Pinpoint the cell where the given text exists, returning its [x, y] midpoint coordinate. 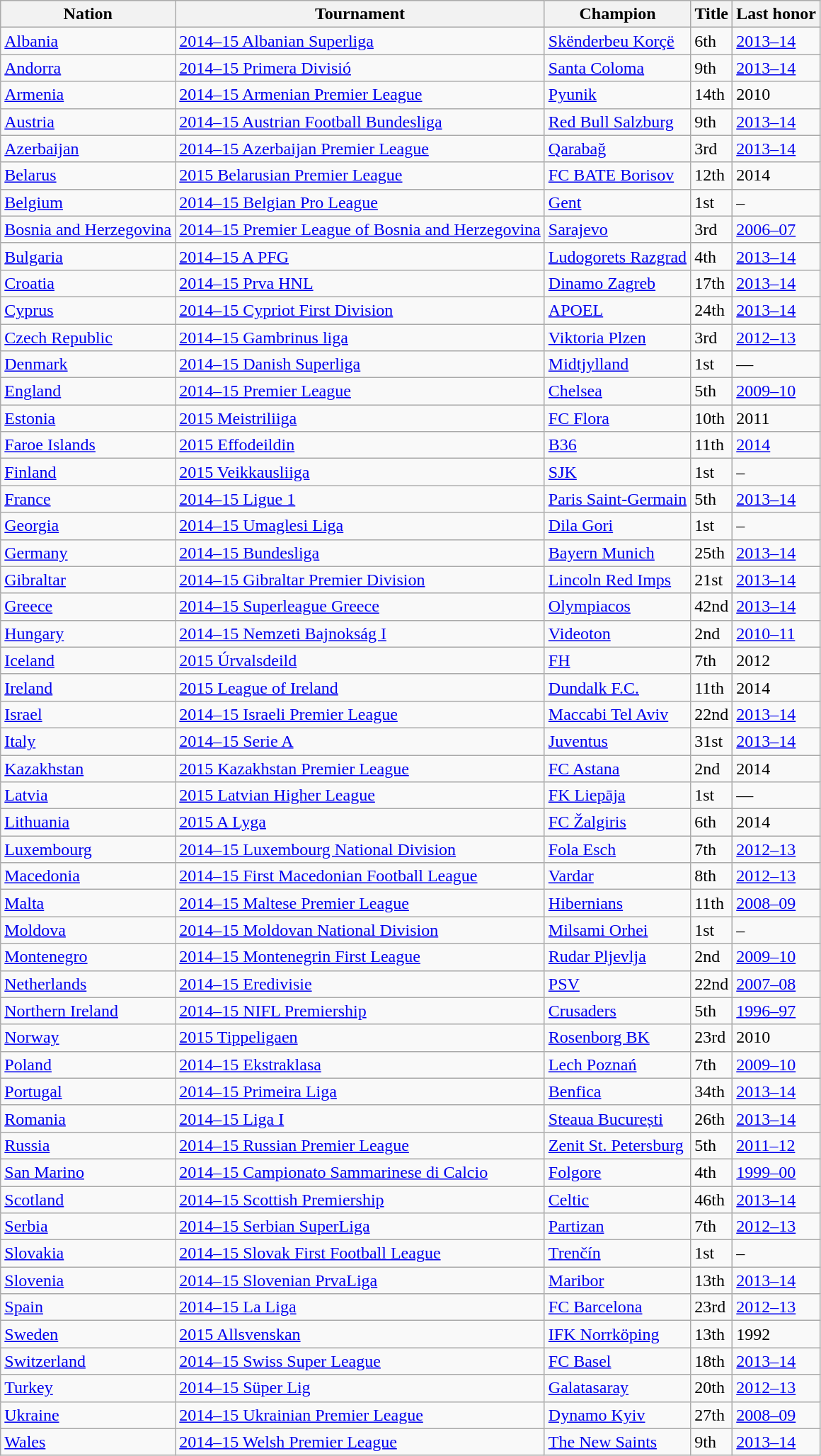
FC Flora [617, 418]
Rosenborg BK [617, 1038]
FC Barcelona [617, 1307]
Sweden [88, 1334]
10th [712, 418]
12th [712, 176]
Steaua București [617, 1118]
2007–08 [776, 984]
2014–15 Superleague Greece [360, 607]
Armenia [88, 95]
Bosnia and Herzegovina [88, 229]
46th [712, 1200]
Serbia [88, 1227]
Portugal [88, 1091]
San Marino [88, 1172]
2014–15 Prva HNL [360, 283]
2014–15 Premier League of Bosnia and Herzegovina [360, 229]
Lithuania [88, 822]
Azerbaijan [88, 149]
Juventus [617, 741]
Scotland [88, 1200]
Albania [88, 41]
17th [712, 283]
FC BATE Borisov [617, 176]
2014–15 La Liga [360, 1307]
Nation [88, 14]
2014–15 Maltese Premier League [360, 903]
Ireland [88, 687]
Celtic [617, 1200]
Netherlands [88, 984]
FC Basel [617, 1361]
2014–15 Ekstraklasa [360, 1065]
2015 Belarusian Premier League [360, 176]
FK Liepāja [617, 796]
2014–15 Umaglesi Liga [360, 526]
Benfica [617, 1091]
2014–15 Luxembourg National Division [360, 849]
Croatia [88, 283]
Kazakhstan [88, 768]
Belgium [88, 202]
Northern Ireland [88, 1011]
Santa Coloma [617, 68]
Romania [88, 1118]
2014–15 A PFG [360, 256]
2014–15 Belgian Pro League [360, 202]
2015 A Lyga [360, 822]
Folgore [617, 1172]
Ludogorets Razgrad [617, 256]
Hungary [88, 634]
FC Astana [617, 768]
Tournament [360, 14]
2014–15 Gambrinus liga [360, 338]
18th [712, 1361]
Greece [88, 607]
Moldova [88, 930]
Finland [88, 472]
Bulgaria [88, 256]
Wales [88, 1442]
FH [617, 660]
2014–15 First Macedonian Football League [360, 876]
2014–15 Serie A [360, 741]
2014–15 Moldovan National Division [360, 930]
2014–15 Ligue 1 [360, 499]
2014–15 Scottish Premiership [360, 1200]
2010–11 [776, 634]
2014–15 Slovak First Football League [360, 1254]
Estonia [88, 418]
Skënderbeu Korçë [617, 41]
Austria [88, 122]
APOEL [617, 310]
Gibraltar [88, 580]
Andorra [88, 68]
FC Žalgiris [617, 822]
Denmark [88, 365]
Qarabağ [617, 149]
2015 Latvian Higher League [360, 796]
The New Saints [617, 1442]
Viktoria Plzen [617, 338]
1992 [776, 1334]
Faroe Islands [88, 445]
SJK [617, 472]
Russia [88, 1145]
Partizan [617, 1227]
Fola Esch [617, 849]
2014–15 Gibraltar Premier Division [360, 580]
2014–15 Primeira Liga [360, 1091]
Spain [88, 1307]
Latvia [88, 796]
2014–15 Slovenian PrvaLiga [360, 1280]
2014–15 Ukrainian Premier League [360, 1415]
2014–15 Austrian Football Bundesliga [360, 122]
Gent [617, 202]
24th [712, 310]
14th [712, 95]
Champion [617, 14]
Dila Gori [617, 526]
2014–15 Montenegrin First League [360, 957]
2015 League of Ireland [360, 687]
2014–15 NIFL Premiership [360, 1011]
Slovakia [88, 1254]
26th [712, 1118]
2014–15 Premier League [360, 391]
2014–15 Eredivisie [360, 984]
Germany [88, 553]
2015 Tippeligaen [360, 1038]
France [88, 499]
2014–15 Russian Premier League [360, 1145]
England [88, 391]
Pyunik [617, 95]
2014–15 Azerbaijan Premier League [360, 149]
Belarus [88, 176]
2006–07 [776, 229]
Switzerland [88, 1361]
Red Bull Salzburg [617, 122]
Montenegro [88, 957]
Chelsea [617, 391]
2012 [776, 660]
B36 [617, 445]
Title [712, 14]
2014–15 Israeli Premier League [360, 714]
34th [712, 1091]
Lech Poznań [617, 1065]
Norway [88, 1038]
2014–15 Campionato Sammarinese di Calcio [360, 1172]
PSV [617, 984]
Poland [88, 1065]
8th [712, 876]
2014–15 Cypriot First Division [360, 310]
2011–12 [776, 1145]
IFK Norrköping [617, 1334]
2014–15 Albanian Superliga [360, 41]
Zenit St. Petersburg [617, 1145]
Dynamo Kyiv [617, 1415]
21st [712, 580]
25th [712, 553]
Vardar [617, 876]
2014–15 Bundesliga [360, 553]
Hibernians [617, 903]
Midtjylland [617, 365]
Last honor [776, 14]
Macedonia [88, 876]
42nd [712, 607]
2014–15 Armenian Premier League [360, 95]
Trenčín [617, 1254]
2015 Úrvalsdeild [360, 660]
Israel [88, 714]
Turkey [88, 1388]
2011 [776, 418]
Paris Saint-Germain [617, 499]
Videoton [617, 634]
Crusaders [617, 1011]
2014–15 Nemzeti Bajnokság I [360, 634]
Olympiacos [617, 607]
Italy [88, 741]
Sarajevo [617, 229]
Maccabi Tel Aviv [617, 714]
20th [712, 1388]
2014–15 Liga I [360, 1118]
Dinamo Zagreb [617, 283]
Milsami Orhei [617, 930]
Luxembourg [88, 849]
2014–15 Serbian SuperLiga [360, 1227]
2014–15 Swiss Super League [360, 1361]
Iceland [88, 660]
Dundalk F.C. [617, 687]
Maribor [617, 1280]
2015 Meistriliiga [360, 418]
2015 Kazakhstan Premier League [360, 768]
1996–97 [776, 1011]
2014–15 Süper Lig [360, 1388]
2014–15 Danish Superliga [360, 365]
Czech Republic [88, 338]
Lincoln Red Imps [617, 580]
Slovenia [88, 1280]
Malta [88, 903]
Georgia [88, 526]
1999–00 [776, 1172]
31st [712, 741]
2014–15 Welsh Premier League [360, 1442]
2015 Allsvenskan [360, 1334]
2015 Veikkausliiga [360, 472]
Galatasaray [617, 1388]
Bayern Munich [617, 553]
Cyprus [88, 310]
2015 Effodeildin [360, 445]
2014–15 Primera Divisió [360, 68]
27th [712, 1415]
Rudar Pljevlja [617, 957]
Ukraine [88, 1415]
